Find where the given text appears and provide that cell's center as [x, y] coordinate. 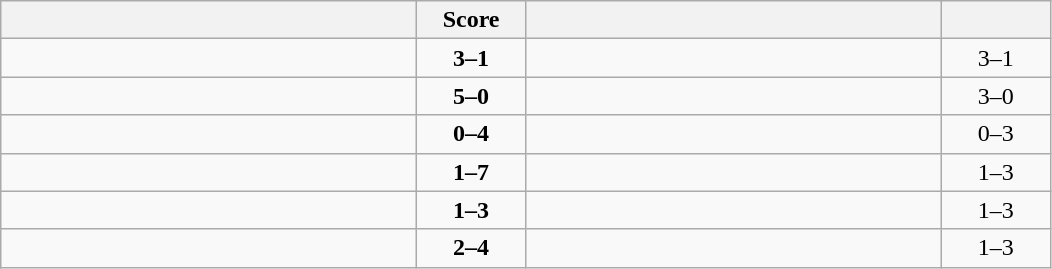
Score [472, 20]
2–4 [472, 248]
1–7 [472, 172]
5–0 [472, 96]
3–0 [996, 96]
0–3 [996, 134]
0–4 [472, 134]
